Find where the given text appears and provide that cell's center as [x, y] coordinate. 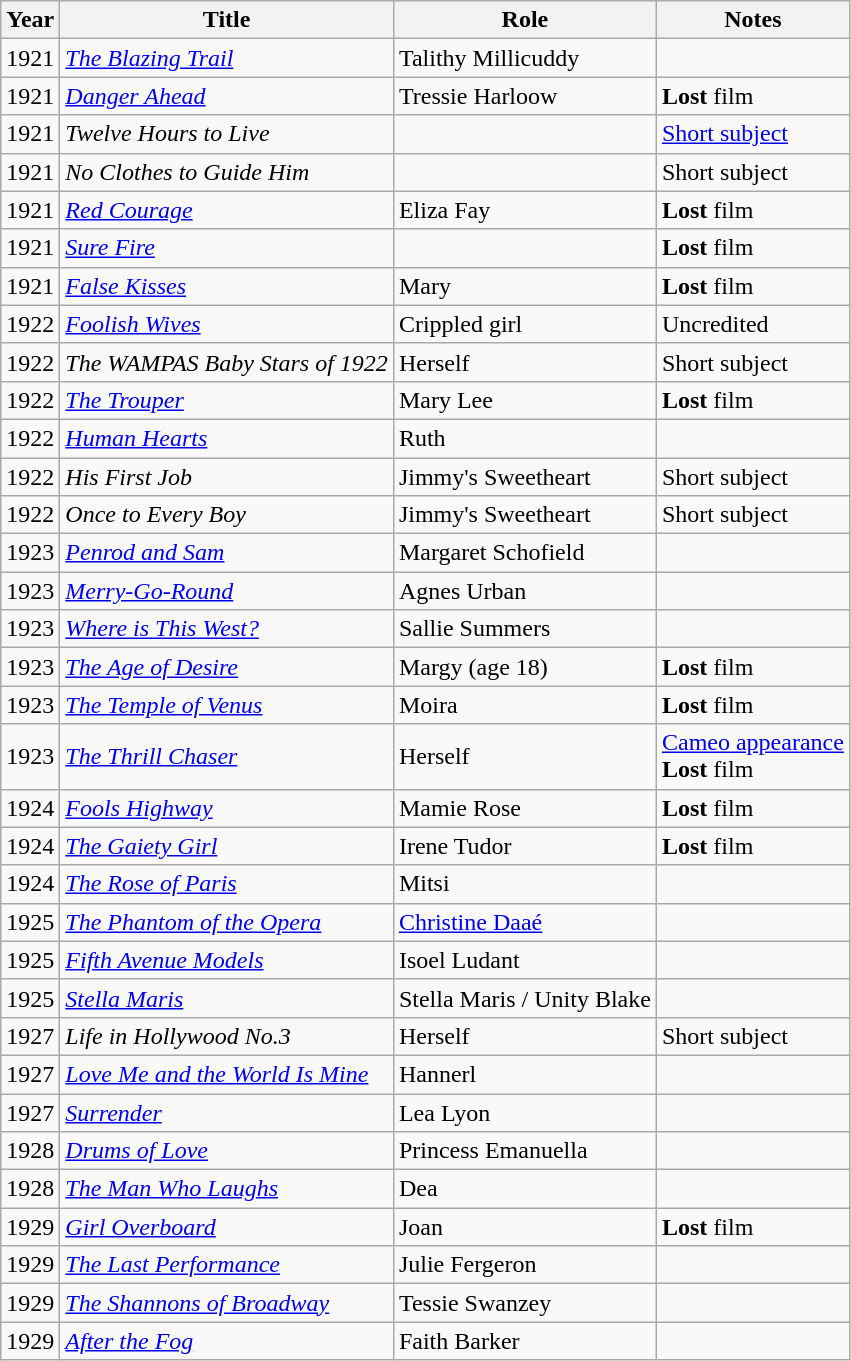
Mitsi [524, 884]
Tressie Harloow [524, 96]
Merry-Go-Round [227, 591]
Hannerl [524, 1074]
Stella Maris [227, 998]
Uncredited [752, 324]
Life in Hollywood No.3 [227, 1036]
The Age of Desire [227, 667]
The Gaiety Girl [227, 846]
Love Me and the World Is Mine [227, 1074]
Sure Fire [227, 248]
Twelve Hours to Live [227, 134]
The Blazing Trail [227, 58]
After the Fog [227, 1341]
Crippled girl [524, 324]
Joan [524, 1227]
Notes [752, 20]
Surrender [227, 1113]
Stella Maris / Unity Blake [524, 998]
Mary Lee [524, 400]
Princess Emanuella [524, 1151]
Foolish Wives [227, 324]
Human Hearts [227, 438]
The Phantom of the Opera [227, 922]
The Last Performance [227, 1265]
Agnes Urban [524, 591]
The Man Who Laughs [227, 1189]
Danger Ahead [227, 96]
Ruth [524, 438]
Irene Tudor [524, 846]
Faith Barker [524, 1341]
Christine Daaé [524, 922]
Penrod and Sam [227, 553]
Drums of Love [227, 1151]
Moira [524, 705]
Dea [524, 1189]
Lea Lyon [524, 1113]
Red Courage [227, 210]
Fifth Avenue Models [227, 960]
Cameo appearance Lost film [752, 756]
Fools Highway [227, 808]
Julie Fergeron [524, 1265]
The WAMPAS Baby Stars of 1922 [227, 362]
False Kisses [227, 286]
Isoel Ludant [524, 960]
Eliza Fay [524, 210]
Mary [524, 286]
Girl Overboard [227, 1227]
Margy (age 18) [524, 667]
The Rose of Paris [227, 884]
Talithy Millicuddy [524, 58]
The Trouper [227, 400]
Where is This West? [227, 629]
Margaret Schofield [524, 553]
Role [524, 20]
His First Job [227, 477]
The Temple of Venus [227, 705]
Year [30, 20]
Tessie Swanzey [524, 1303]
Mamie Rose [524, 808]
Sallie Summers [524, 629]
Title [227, 20]
The Shannons of Broadway [227, 1303]
Once to Every Boy [227, 515]
The Thrill Chaser [227, 756]
No Clothes to Guide Him [227, 172]
